Find where the given text appears and provide that cell's center as [X, Y] coordinate. 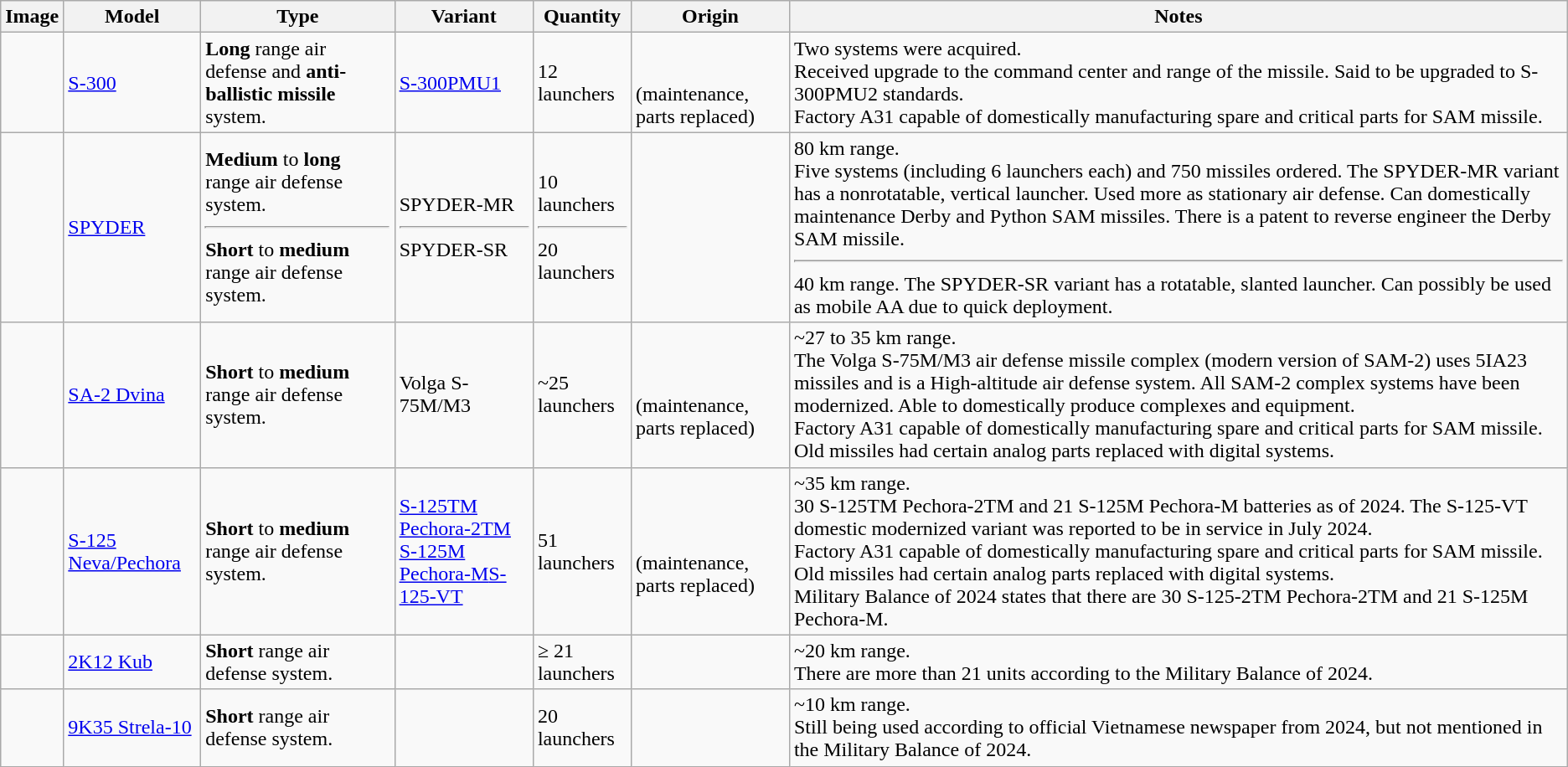
≥ 21 launchers [581, 661]
20 launchers [581, 728]
Variant [464, 17]
Type [298, 17]
Volga S-75M/M3 [464, 395]
S-125 Neva/Pechora [132, 551]
SA-2 Dvina [132, 395]
Image [32, 17]
10 launchers 20 launchers [581, 228]
9K35 Strela-10 [132, 728]
~20 km range.There are more than 21 units according to the Military Balance of 2024. [1178, 661]
51 launchers [581, 551]
SPYDER-MR SPYDER-SR [464, 228]
~25 launchers [581, 395]
Medium to long range air defense system. Short to medium range air defense system. [298, 228]
Notes [1178, 17]
Quantity [581, 17]
Long range air defense and anti-ballistic missile system. [298, 82]
S-300PMU1 [464, 82]
Origin [710, 17]
Model [132, 17]
12 launchers [581, 82]
S-300 [132, 82]
2K12 Kub [132, 661]
S-125TM Pechora-2TMS-125M Pechora-MS-125-VT [464, 551]
SPYDER [132, 228]
~10 km range.Still being used according to official Vietnamese newspaper from 2024, but not mentioned in the Military Balance of 2024. [1178, 728]
